For the text-containing cell, return its midpoint in [X, Y] coordinate format. 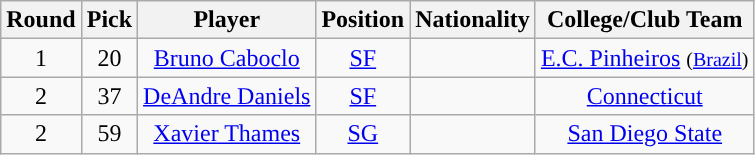
1 [41, 58]
Connecticut [644, 96]
20 [109, 58]
Nationality [473, 20]
Bruno Caboclo [227, 58]
59 [109, 134]
San Diego State [644, 134]
Round [41, 20]
Position [363, 20]
SG [363, 134]
DeAndre Daniels [227, 96]
E.C. Pinheiros (Brazil) [644, 58]
Xavier Thames [227, 134]
Pick [109, 20]
37 [109, 96]
College/Club Team [644, 20]
Player [227, 20]
